Determine the [x, y] coordinate at the center of the cell enclosing the given text.  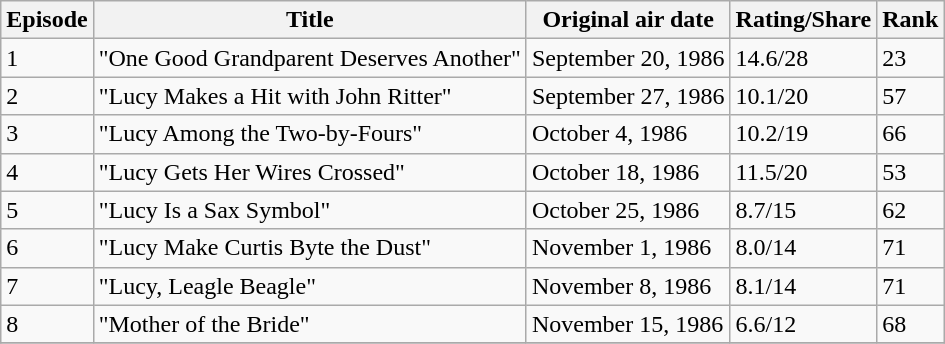
"Lucy, Leagle Beagle" [310, 286]
Original air date [628, 20]
8 [47, 324]
6 [47, 248]
14.6/28 [804, 58]
Episode [47, 20]
1 [47, 58]
November 8, 1986 [628, 286]
5 [47, 210]
September 20, 1986 [628, 58]
66 [910, 134]
Rating/Share [804, 20]
"Lucy Gets Her Wires Crossed" [310, 172]
2 [47, 96]
23 [910, 58]
8.7/15 [804, 210]
October 18, 1986 [628, 172]
Title [310, 20]
10.2/19 [804, 134]
"Mother of the Bride" [310, 324]
"Lucy Among the Two-by-Fours" [310, 134]
October 25, 1986 [628, 210]
7 [47, 286]
53 [910, 172]
November 15, 1986 [628, 324]
57 [910, 96]
"Lucy Makes a Hit with John Ritter" [310, 96]
"Lucy Make Curtis Byte the Dust" [310, 248]
8.1/14 [804, 286]
68 [910, 324]
"One Good Grandparent Deserves Another" [310, 58]
62 [910, 210]
11.5/20 [804, 172]
6.6/12 [804, 324]
October 4, 1986 [628, 134]
November 1, 1986 [628, 248]
September 27, 1986 [628, 96]
8.0/14 [804, 248]
10.1/20 [804, 96]
Rank [910, 20]
"Lucy Is a Sax Symbol" [310, 210]
3 [47, 134]
4 [47, 172]
